For the text-containing cell, return its midpoint in (X, Y) coordinate format. 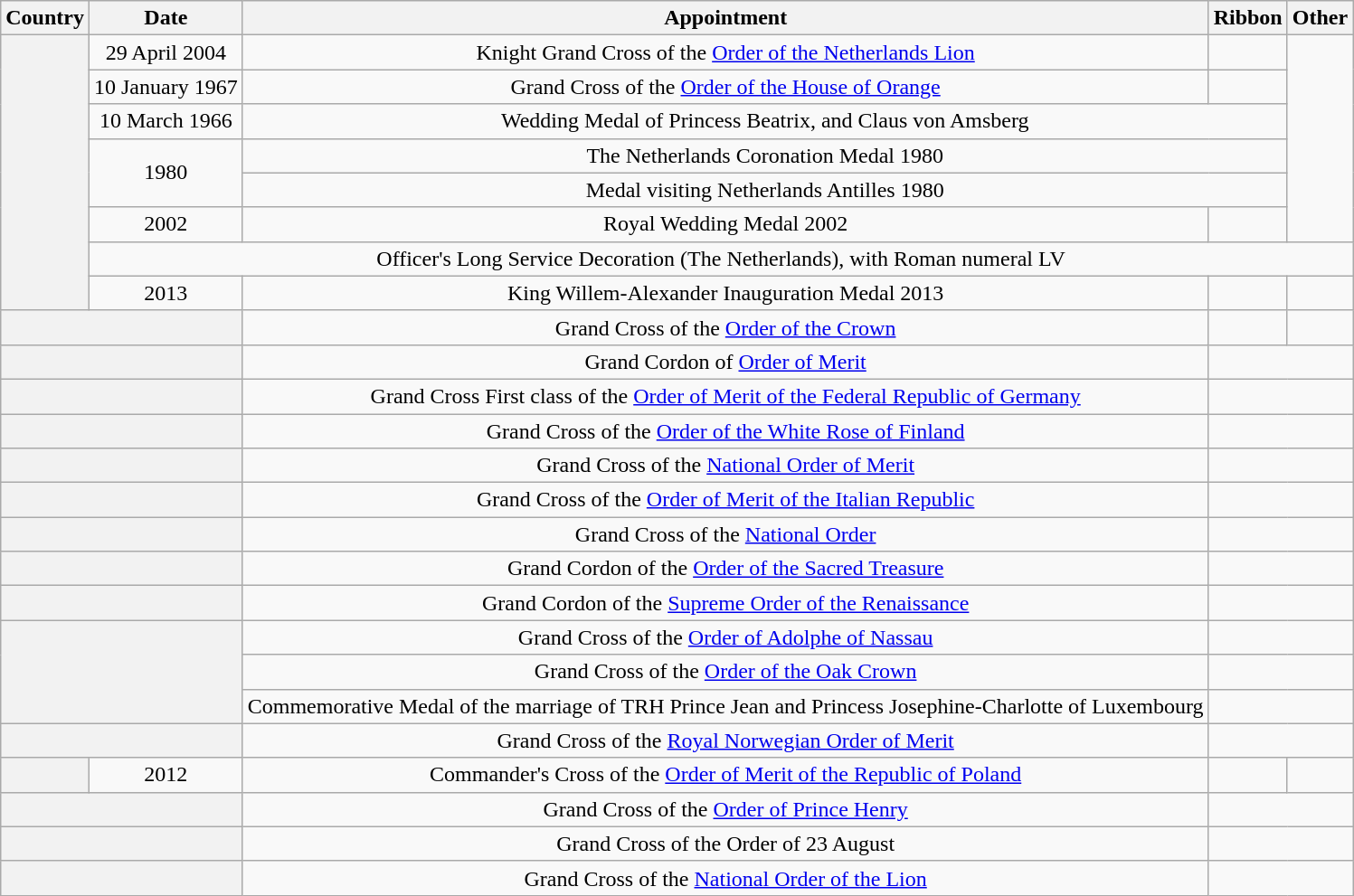
Commander's Cross of the Order of Merit of the Republic of Poland (725, 775)
Grand Cross of the National Order of Merit (725, 466)
Grand Cross of the Order of the Oak Crown (725, 672)
King Willem-Alexander Inauguration Medal 2013 (725, 293)
10 January 1967 (166, 87)
Grand Cordon of the Order of the Sacred Treasure (725, 569)
Ribbon (1248, 18)
Grand Cross of the Royal Norwegian Order of Merit (725, 740)
Knight Grand Cross of the Order of the Netherlands Lion (725, 52)
Medal visiting Netherlands Antilles 1980 (765, 190)
Grand Cross of the Order of the House of Orange (725, 87)
Grand Cordon of the Supreme Order of the Renaissance (725, 603)
Grand Cross of the National Order (725, 534)
1980 (166, 173)
2013 (166, 293)
2012 (166, 775)
10 March 1966 (166, 121)
2002 (166, 224)
Grand Cross of the Order of 23 August (725, 844)
Royal Wedding Medal 2002 (725, 224)
Date (166, 18)
Grand Cross of the Order of Merit of the Italian Republic (725, 500)
Grand Cross of the Order of the White Rose of Finland (725, 431)
Grand Cross of the Order of Adolphe of Nassau (725, 637)
Grand Cross First class of the Order of Merit of the Federal Republic of Germany (725, 396)
Officer's Long Service Decoration (The Netherlands), with Roman numeral LV (720, 259)
The Netherlands Coronation Medal 1980 (765, 156)
Appointment (725, 18)
Commemorative Medal of the marriage of TRH Prince Jean and Princess Josephine-Charlotte of Luxembourg (725, 706)
Wedding Medal of Princess Beatrix, and Claus von Amsberg (765, 121)
Grand Cordon of Order of Merit (725, 362)
Grand Cross of the Order of Prince Henry (725, 809)
Grand Cross of the Order of the Crown (725, 327)
29 April 2004 (166, 52)
Grand Cross of the National Order of the Lion (725, 878)
Other (1320, 18)
Country (45, 18)
